Return (X, Y) of the center of cell containing provided text 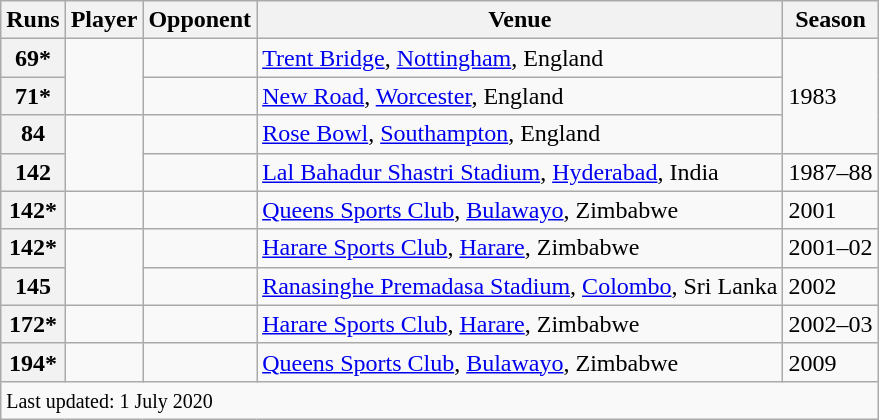
Season (830, 20)
1987–88 (830, 172)
Runs (33, 20)
Opponent (200, 20)
194* (33, 362)
New Road, Worcester, England (520, 96)
Ranasinghe Premadasa Stadium, Colombo, Sri Lanka (520, 286)
Last updated: 1 July 2020 (440, 400)
Player (104, 20)
Venue (520, 20)
2002–03 (830, 324)
2009 (830, 362)
71* (33, 96)
Rose Bowl, Southampton, England (520, 134)
2002 (830, 286)
145 (33, 286)
84 (33, 134)
142 (33, 172)
Lal Bahadur Shastri Stadium, Hyderabad, India (520, 172)
2001 (830, 210)
69* (33, 58)
1983 (830, 96)
172* (33, 324)
Trent Bridge, Nottingham, England (520, 58)
2001–02 (830, 248)
